Pinpoint the cell where the given text exists, returning its [X, Y] midpoint coordinate. 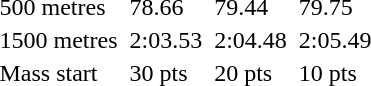
2:03.53 [166, 40]
2:04.48 [251, 40]
